Locate the cell with the specified text and output its (x, y) center coordinate. 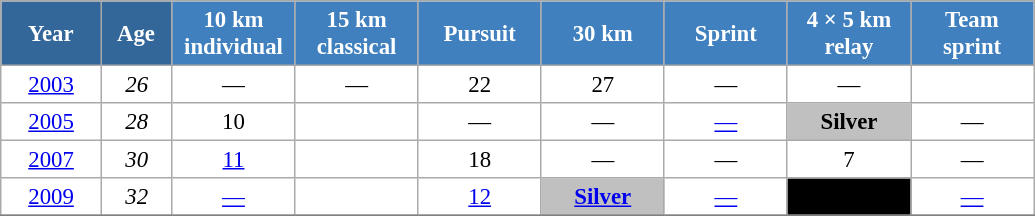
10 (234, 122)
2005 (52, 122)
Sprint (726, 34)
2009 (52, 197)
30 (136, 160)
11 (234, 160)
15 km classical (356, 34)
28 (136, 122)
2007 (52, 160)
7 (848, 160)
Pursuit (480, 34)
2003 (52, 85)
Age (136, 34)
4 × 5 km relay (848, 34)
22 (480, 85)
Year (52, 34)
10 km individual (234, 34)
18 (480, 160)
27 (602, 85)
26 (136, 85)
12 (480, 197)
32 (136, 197)
30 km (602, 34)
Team sprint (972, 34)
